Provide the [X, Y] coordinate of the cell's center where the given text is located.  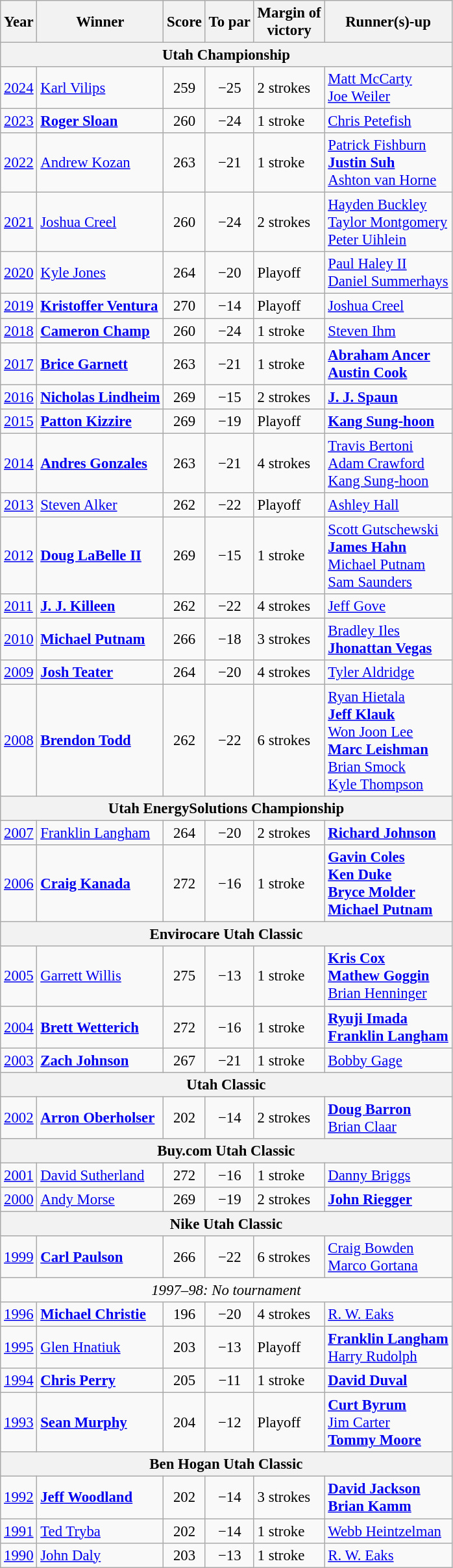
1990 [19, 1555]
Utah Championship [226, 55]
1991 [19, 1531]
Kang Sung-hoon [388, 421]
Sean Murphy [100, 1423]
Margin ofvictory [289, 22]
Tyler Aldridge [388, 672]
Steven Ihm [388, 331]
2004 [19, 1027]
1994 [19, 1381]
1996 [19, 1314]
270 [184, 306]
267 [184, 1060]
Jeff Woodland [100, 1498]
Arron Oberholser [100, 1118]
Andres Gonzales [100, 463]
Scott Gutschewski James Hahn Michael Putnam Sam Saunders [388, 555]
Nicholas Lindheim [100, 397]
Michael Putnam [100, 639]
Michael Christie [100, 1314]
Gavin Coles Ken Duke Bryce Molder Michael Putnam [388, 883]
Kristoffer Ventura [100, 306]
2019 [19, 306]
David Jackson Brian Kamm [388, 1498]
−25 [230, 88]
2000 [19, 1200]
J. J. Spaun [388, 397]
2022 [19, 163]
2021 [19, 222]
Bobby Gage [388, 1060]
Kyle Jones [100, 272]
2010 [19, 639]
204 [184, 1423]
Chris Perry [100, 1381]
Year [19, 22]
Jeff Gove [388, 606]
2005 [19, 977]
2012 [19, 555]
−11 [230, 1381]
Abraham Ancer Austin Cook [388, 363]
2015 [19, 421]
196 [184, 1314]
2007 [19, 833]
Ryuji Imada Franklin Langham [388, 1027]
Runner(s)-up [388, 22]
2001 [19, 1175]
David Duval [388, 1381]
1995 [19, 1348]
Brice Garnett [100, 363]
Nike Utah Classic [226, 1224]
Matt McCarty Joe Weiler [388, 88]
Utah EnergySolutions Championship [226, 809]
Josh Teater [100, 672]
2014 [19, 463]
Kris Cox Mathew Goggin Brian Henninger [388, 977]
Chris Petefish [388, 121]
Craig Kanada [100, 883]
Patton Kizzire [100, 421]
Richard Johnson [388, 833]
2020 [19, 272]
2024 [19, 88]
Ben Hogan Utah Classic [226, 1465]
John Riegger [388, 1200]
To par [230, 22]
Andy Morse [100, 1200]
275 [184, 977]
2008 [19, 741]
J. J. Killeen [100, 606]
Ted Tryba [100, 1531]
1999 [19, 1257]
−18 [230, 639]
Franklin Langham Harry Rudolph [388, 1348]
Winner [100, 22]
Glen Hnatiuk [100, 1348]
Travis Bertoni Adam Crawford Kang Sung-hoon [388, 463]
Roger Sloan [100, 121]
2009 [19, 672]
David Sutherland [100, 1175]
Buy.com Utah Classic [226, 1151]
Steven Alker [100, 505]
Brett Wetterich [100, 1027]
Brendon Todd [100, 741]
John Daly [100, 1555]
Patrick Fishburn Justin Suh Ashton van Horne [388, 163]
Score [184, 22]
2003 [19, 1060]
Franklin Langham [100, 833]
2011 [19, 606]
Carl Paulson [100, 1257]
Paul Haley II Daniel Summerhays [388, 272]
Danny Briggs [388, 1175]
Webb Heintzelman [388, 1531]
Craig Bowden Marco Gortana [388, 1257]
2016 [19, 397]
2013 [19, 505]
Doug LaBelle II [100, 555]
1992 [19, 1498]
Utah Classic [226, 1084]
Curt Byrum Jim Carter Tommy Moore [388, 1423]
Doug Barron Brian Claar [388, 1118]
259 [184, 88]
2017 [19, 363]
Ashley Hall [388, 505]
Garrett Willis [100, 977]
2023 [19, 121]
2006 [19, 883]
Karl Vilips [100, 88]
Bradley Iles Jhonattan Vegas [388, 639]
2018 [19, 331]
1997–98: No tournament [226, 1290]
2002 [19, 1118]
Zach Johnson [100, 1060]
−12 [230, 1423]
Envirocare Utah Classic [226, 934]
1993 [19, 1423]
Ryan Hietala Jeff Klauk Won Joon Lee Marc Leishman Brian Smock Kyle Thompson [388, 741]
Hayden Buckley Taylor Montgomery Peter Uihlein [388, 222]
Andrew Kozan [100, 163]
Cameron Champ [100, 331]
205 [184, 1381]
